Return [x, y] of the center of cell containing provided text 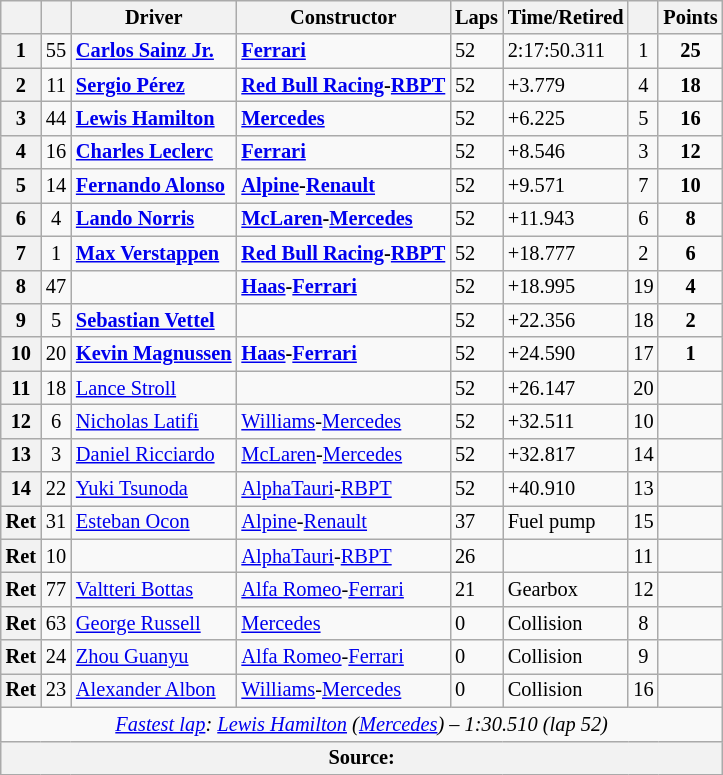
Esteban Ocon [154, 522]
Charles Leclerc [154, 152]
+32.511 [566, 421]
+32.817 [566, 455]
Fernando Alonso [154, 186]
24 [56, 657]
23 [56, 690]
25 [690, 51]
Valtteri Bottas [154, 589]
Lando Norris [154, 219]
Laps [476, 17]
+40.910 [566, 489]
63 [56, 623]
Max Verstappen [154, 253]
47 [56, 287]
Lewis Hamilton [154, 118]
Points [690, 17]
31 [56, 522]
77 [56, 589]
Time/Retired [566, 17]
+18.995 [566, 287]
Fastest lap: Lewis Hamilton (Mercedes) – 1:30.510 (lap 52) [362, 724]
+26.147 [566, 388]
+8.546 [566, 152]
15 [643, 522]
44 [56, 118]
Kevin Magnussen [154, 354]
17 [643, 354]
Constructor [343, 17]
Source: [362, 758]
George Russell [154, 623]
Nicholas Latifi [154, 421]
+6.225 [566, 118]
Gearbox [566, 589]
+24.590 [566, 354]
19 [643, 287]
Zhou Guanyu [154, 657]
Daniel Ricciardo [154, 455]
2:17:50.311 [566, 51]
Fuel pump [566, 522]
Yuki Tsunoda [154, 489]
Alexander Albon [154, 690]
Sebastian Vettel [154, 320]
55 [56, 51]
+18.777 [566, 253]
Carlos Sainz Jr. [154, 51]
Driver [154, 17]
Sergio Pérez [154, 85]
Lance Stroll [154, 388]
+3.779 [566, 85]
37 [476, 522]
26 [476, 556]
+9.571 [566, 186]
22 [56, 489]
+22.356 [566, 320]
21 [476, 589]
+11.943 [566, 219]
